Determine the [X, Y] coordinate at the center of the cell enclosing the given text.  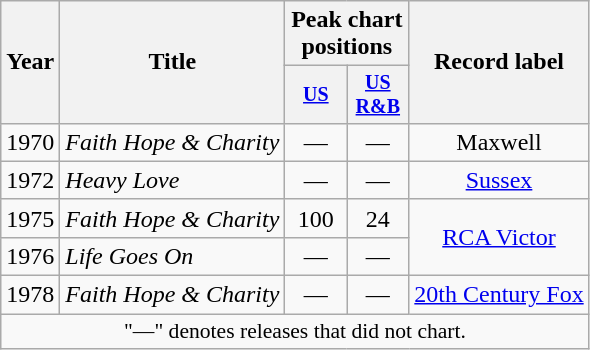
Life Goes On [172, 256]
Year [30, 62]
Maxwell [499, 142]
Peak chart positions [347, 34]
Heavy Love [172, 180]
1972 [30, 180]
1976 [30, 256]
1970 [30, 142]
24 [378, 218]
100 [316, 218]
1978 [30, 295]
20th Century Fox [499, 295]
Record label [499, 62]
USR&B [378, 94]
RCA Victor [499, 237]
Title [172, 62]
US [316, 94]
1975 [30, 218]
"—" denotes releases that did not chart. [295, 332]
Sussex [499, 180]
